Detect which cell encompasses the target text, then output its [X, Y] center coordinate. 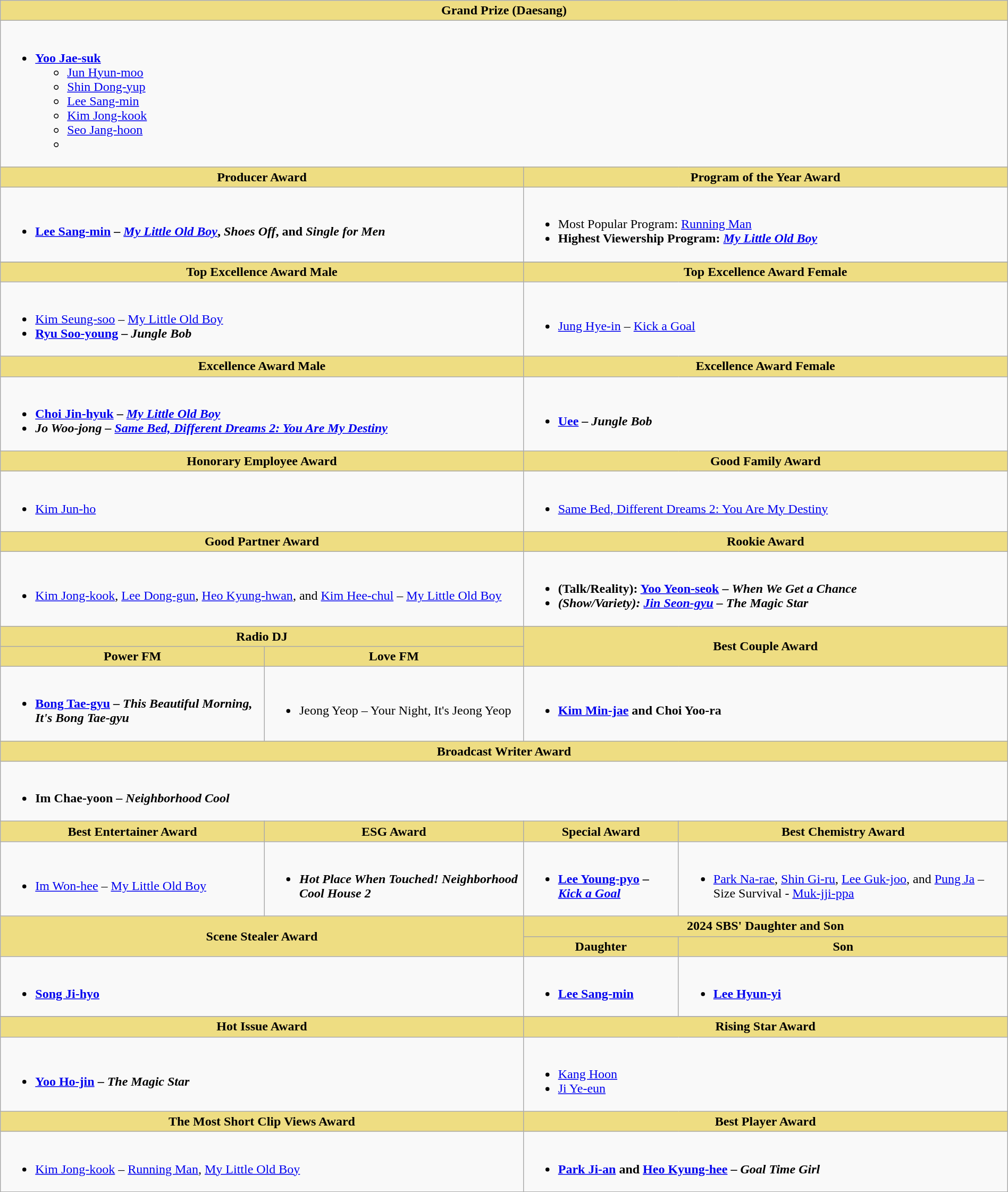
Park Ji-an and Heo Kyung-hee – Goal Time Girl [766, 1161]
Yoo Jae-sukJun Hyun-mooShin Dong-yupLee Sang-minKim Jong-kookSeo Jang-hoon [504, 94]
Grand Prize (Daesang) [504, 11]
Scene Stealer Award [262, 936]
Rookie Award [766, 541]
Im Won-hee – My Little Old Boy [133, 879]
Producer Award [262, 177]
Good Family Award [766, 461]
Good Partner Award [262, 541]
Jung Hye-in – Kick a Goal [766, 319]
Daughter [601, 946]
Park Na-rae, Shin Gi-ru, Lee Guk-joo, and Pung Ja – Size Survival - Muk-jji-ppa [843, 879]
Top Excellence Award Male [262, 272]
Best Player Award [766, 1121]
Excellence Award Male [262, 366]
Top Excellence Award Female [766, 272]
Kim Jong-kook, Lee Dong-gun, Heo Kyung-hwan, and Kim Hee-chul – My Little Old Boy [262, 589]
Im Chae-yoon – Neighborhood Cool [504, 791]
Yoo Ho-jin – The Magic Star [262, 1074]
Kang HoonJi Ye-eun [766, 1074]
2024 SBS' Daughter and Son [766, 926]
Rising Star Award [766, 1027]
ESG Award [393, 832]
Kim Min-jae and Choi Yoo-ra [766, 704]
Song Ji-hyo [262, 987]
Jeong Yeop – Your Night, It's Jeong Yeop [393, 704]
Kim Seung-soo – My Little Old BoyRyu Soo-young – Jungle Bob [262, 319]
Kim Jun-ho [262, 501]
Uee – Jungle Bob [766, 414]
Lee Hyun-yi [843, 987]
Honorary Employee Award [262, 461]
Lee Sang-min – My Little Old Boy, Shoes Off, and Single for Men [262, 224]
Best Couple Award [766, 647]
Hot Issue Award [262, 1027]
Lee Sang-min [601, 987]
Kim Jong-kook – Running Man, My Little Old Boy [262, 1161]
The Most Short Clip Views Award [262, 1121]
Best Entertainer Award [133, 832]
Same Bed, Different Dreams 2: You Are My Destiny [766, 501]
Excellence Award Female [766, 366]
(Talk/Reality): Yoo Yeon-seok – When We Get a Chance(Show/Variety): Jin Seon-gyu – The Magic Star [766, 589]
Bong Tae-gyu – This Beautiful Morning, It's Bong Tae-gyu [133, 704]
Love FM [393, 657]
Radio DJ [262, 636]
Choi Jin-hyuk – My Little Old BoyJo Woo-jong – Same Bed, Different Dreams 2: You Are My Destiny [262, 414]
Most Popular Program: Running ManHighest Viewership Program: My Little Old Boy [766, 224]
Special Award [601, 832]
Lee Young-pyo – Kick a Goal [601, 879]
Broadcast Writer Award [504, 751]
Power FM [133, 657]
Best Chemistry Award [843, 832]
Hot Place When Touched! Neighborhood Cool House 2 [393, 879]
Program of the Year Award [766, 177]
Son [843, 946]
